From the cell containing the given text, extract its center point as (X, Y) coordinate. 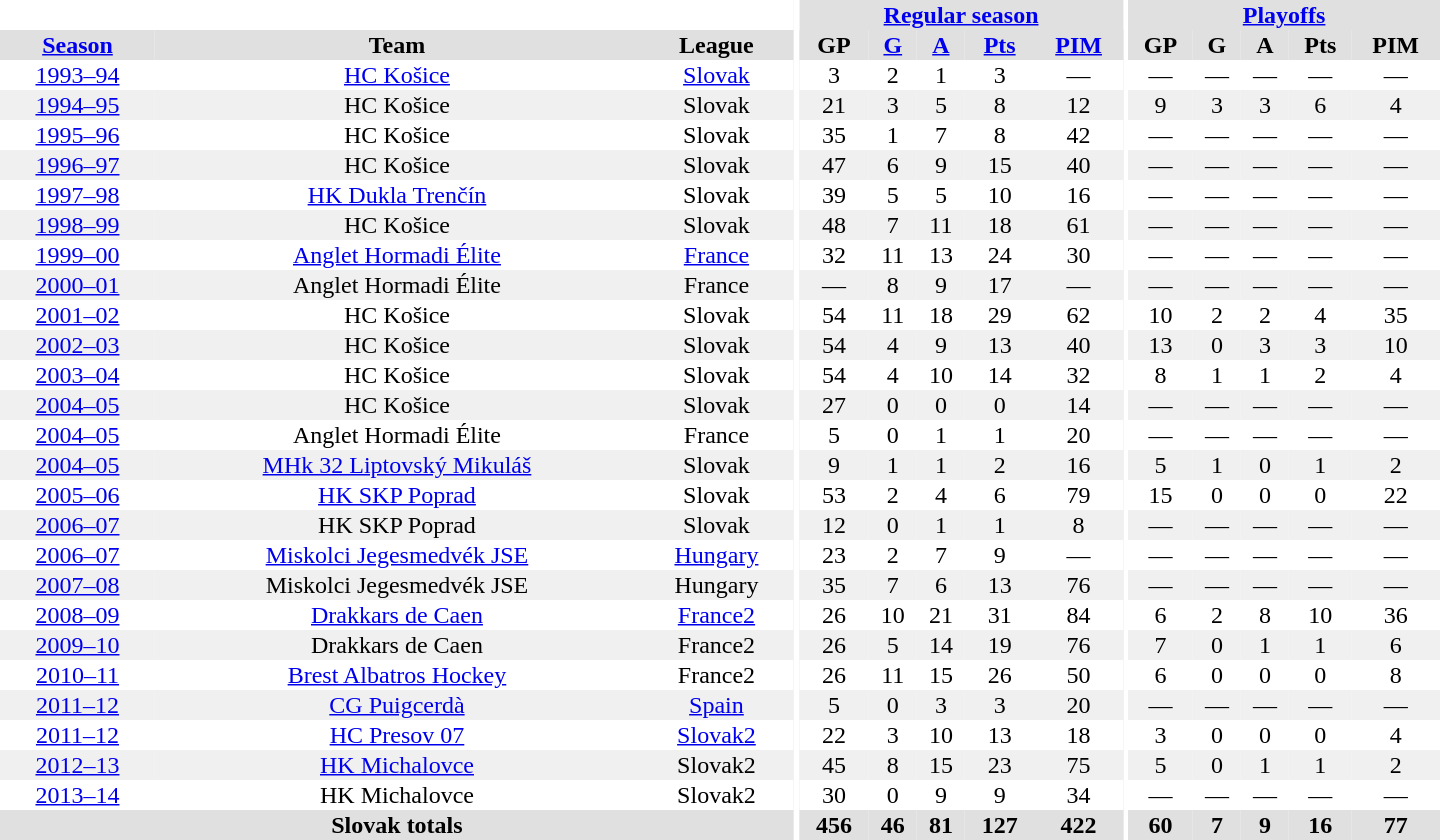
36 (1396, 615)
2003–04 (78, 375)
29 (1000, 315)
456 (834, 825)
79 (1078, 495)
MHk 32 Liptovský Mikuláš (397, 465)
2005–06 (78, 495)
60 (1160, 825)
Spain (716, 705)
2010–11 (78, 675)
31 (1000, 615)
Regular season (961, 15)
61 (1078, 225)
Team (397, 45)
2009–10 (78, 645)
1998–99 (78, 225)
2007–08 (78, 585)
48 (834, 225)
75 (1078, 765)
50 (1078, 675)
HK Dukla Trenčín (397, 195)
27 (834, 405)
HC Presov 07 (397, 735)
77 (1396, 825)
62 (1078, 315)
81 (941, 825)
34 (1078, 795)
Season (78, 45)
1993–94 (78, 75)
422 (1078, 825)
1994–95 (78, 105)
2000–01 (78, 285)
17 (1000, 285)
42 (1078, 135)
CG Puigcerdà (397, 705)
1999–00 (78, 255)
1997–98 (78, 195)
2008–09 (78, 615)
League (716, 45)
1995–96 (78, 135)
2013–14 (78, 795)
46 (893, 825)
47 (834, 165)
24 (1000, 255)
Slovak totals (397, 825)
19 (1000, 645)
39 (834, 195)
Playoffs (1284, 15)
127 (1000, 825)
2001–02 (78, 315)
Brest Albatros Hockey (397, 675)
53 (834, 495)
84 (1078, 615)
2002–03 (78, 345)
2012–13 (78, 765)
1996–97 (78, 165)
45 (834, 765)
